Pinpoint the cell where the given text exists, returning its [X, Y] midpoint coordinate. 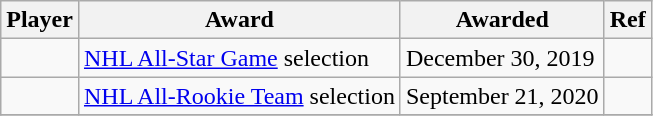
NHL All-Rookie Team selection [239, 96]
NHL All-Star Game selection [239, 58]
Awarded [502, 20]
December 30, 2019 [502, 58]
Ref [628, 20]
September 21, 2020 [502, 96]
Award [239, 20]
Player [40, 20]
